Identify which cell holds the provided text, then report its (X, Y) central coordinate. 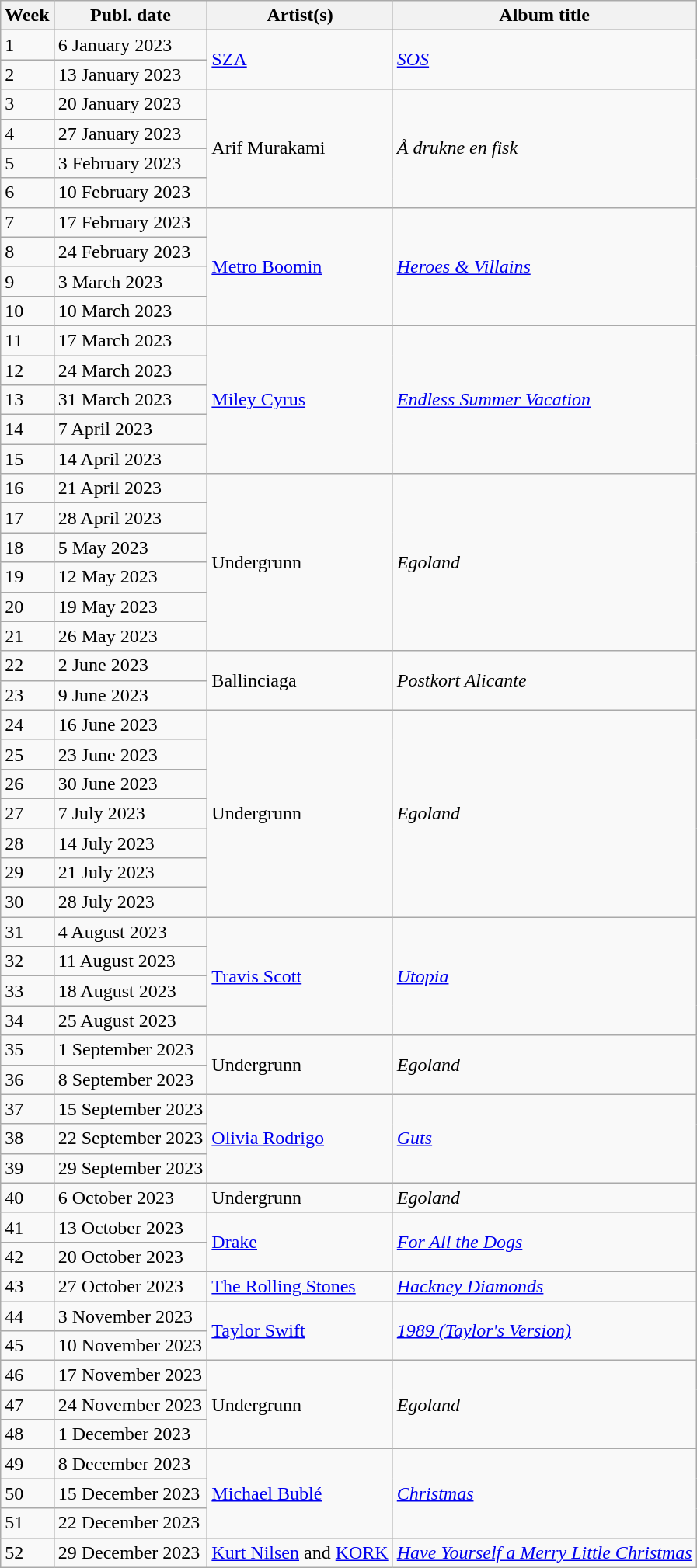
32 (27, 961)
24 November 2023 (131, 1405)
1989 (Taylor's Version) (544, 1331)
For All the Dogs (544, 1242)
18 August 2023 (131, 991)
30 (27, 902)
3 November 2023 (131, 1316)
25 (27, 754)
Heroes & Villains (544, 266)
17 March 2023 (131, 340)
Travis Scott (300, 976)
12 (27, 370)
Arif Murakami (300, 148)
Drake (300, 1242)
11 August 2023 (131, 961)
Michael Bublé (300, 1493)
SZA (300, 60)
15 September 2023 (131, 1109)
31 March 2023 (131, 400)
Å drukne en fisk (544, 148)
4 August 2023 (131, 932)
5 May 2023 (131, 548)
27 October 2023 (131, 1286)
Ballinciaga (300, 680)
2 June 2023 (131, 666)
21 (27, 636)
15 (27, 459)
37 (27, 1109)
27 January 2023 (131, 134)
17 February 2023 (131, 222)
SOS (544, 60)
20 January 2023 (131, 104)
6 October 2023 (131, 1198)
Album title (544, 16)
36 (27, 1080)
14 April 2023 (131, 459)
7 July 2023 (131, 813)
Have Yourself a Merry Little Christmas (544, 1552)
Week (27, 16)
Guts (544, 1139)
24 February 2023 (131, 252)
17 November 2023 (131, 1375)
47 (27, 1405)
Metro Boomin (300, 266)
23 June 2023 (131, 754)
1 September 2023 (131, 1050)
15 December 2023 (131, 1493)
22 December 2023 (131, 1523)
33 (27, 991)
Publ. date (131, 16)
Kurt Nilsen and KORK (300, 1552)
6 January 2023 (131, 45)
7 April 2023 (131, 429)
13 (27, 400)
48 (27, 1434)
Endless Summer Vacation (544, 399)
4 (27, 134)
6 (27, 193)
39 (27, 1168)
Taylor Swift (300, 1331)
34 (27, 1020)
49 (27, 1464)
23 (27, 695)
44 (27, 1316)
Miley Cyrus (300, 399)
2 (27, 75)
29 December 2023 (131, 1552)
1 December 2023 (131, 1434)
13 October 2023 (131, 1227)
14 July 2023 (131, 843)
Olivia Rodrigo (300, 1139)
52 (27, 1552)
Christmas (544, 1493)
7 (27, 222)
8 (27, 252)
10 February 2023 (131, 193)
35 (27, 1050)
30 June 2023 (131, 784)
26 May 2023 (131, 636)
41 (27, 1227)
19 (27, 577)
20 October 2023 (131, 1257)
10 (27, 311)
18 (27, 548)
1 (27, 45)
10 November 2023 (131, 1346)
24 (27, 725)
16 (27, 488)
51 (27, 1523)
3 March 2023 (131, 281)
40 (27, 1198)
50 (27, 1493)
Postkort Alicante (544, 680)
Utopia (544, 976)
42 (27, 1257)
12 May 2023 (131, 577)
10 March 2023 (131, 311)
46 (27, 1375)
43 (27, 1286)
28 April 2023 (131, 518)
19 May 2023 (131, 607)
17 (27, 518)
22 (27, 666)
31 (27, 932)
25 August 2023 (131, 1020)
26 (27, 784)
29 (27, 873)
Artist(s) (300, 16)
8 December 2023 (131, 1464)
45 (27, 1346)
24 March 2023 (131, 370)
38 (27, 1139)
21 April 2023 (131, 488)
21 July 2023 (131, 873)
11 (27, 340)
9 June 2023 (131, 695)
The Rolling Stones (300, 1286)
5 (27, 163)
29 September 2023 (131, 1168)
27 (27, 813)
22 September 2023 (131, 1139)
16 June 2023 (131, 725)
20 (27, 607)
3 (27, 104)
28 July 2023 (131, 902)
9 (27, 281)
3 February 2023 (131, 163)
Hackney Diamonds (544, 1286)
28 (27, 843)
14 (27, 429)
13 January 2023 (131, 75)
8 September 2023 (131, 1080)
